Determine the (X, Y) coordinate at the center of the cell enclosing the given text.  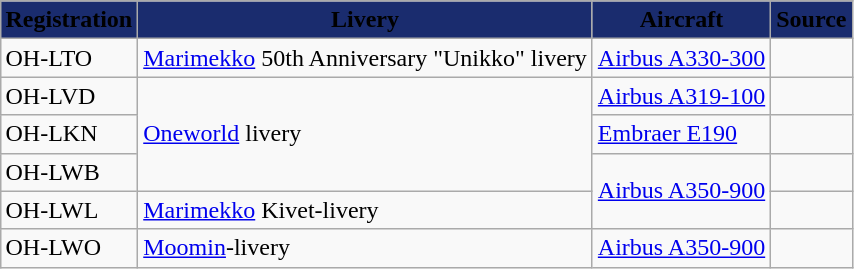
OH-LTO (69, 58)
Source (812, 20)
Oneworld livery (366, 134)
OH-LKN (69, 134)
OH-LWB (69, 172)
Marimekko Kivet-livery (366, 210)
Moomin-livery (366, 248)
Livery (366, 20)
Aircraft (681, 20)
Airbus A319-100 (681, 96)
Embraer E190 (681, 134)
OH-LWL (69, 210)
Airbus A330-300 (681, 58)
OH-LVD (69, 96)
Marimekko 50th Anniversary "Unikko" livery (366, 58)
OH-LWO (69, 248)
Registration (69, 20)
